Pinpoint the cell where the given text exists, returning its (X, Y) midpoint coordinate. 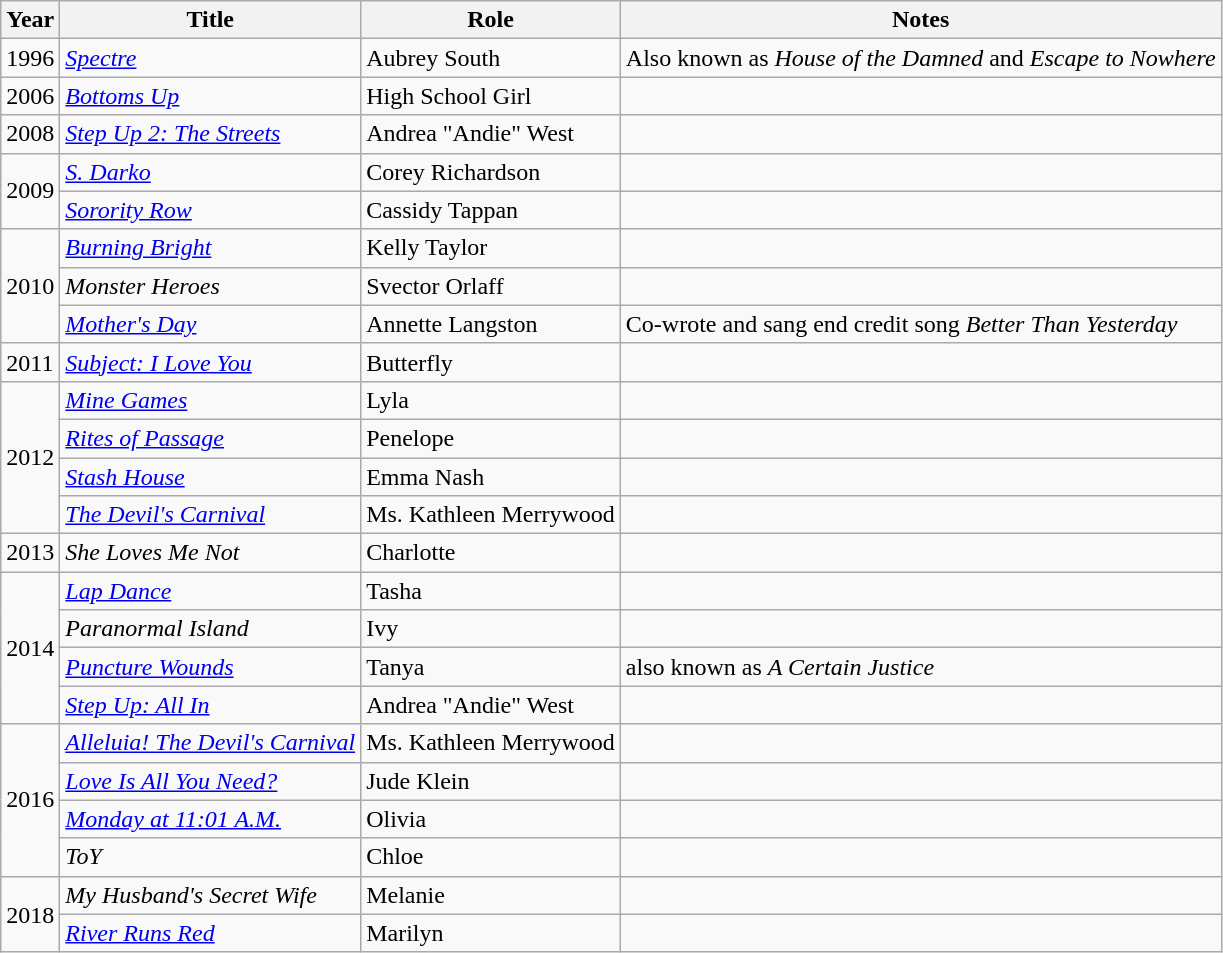
2016 (30, 800)
Co-wrote and sang end credit song Better Than Yesterday (920, 324)
Monday at 11:01 A.M. (210, 819)
ToY (210, 857)
River Runs Red (210, 933)
Chloe (491, 857)
also known as A Certain Justice (920, 667)
Step Up: All In (210, 705)
My Husband's Secret Wife (210, 895)
Also known as House of the Damned and Escape to Nowhere (920, 58)
1996 (30, 58)
Puncture Wounds (210, 667)
2010 (30, 286)
Role (491, 20)
Lyla (491, 400)
Kelly Taylor (491, 248)
Penelope (491, 438)
Monster Heroes (210, 286)
The Devil's Carnival (210, 515)
Jude Klein (491, 781)
Notes (920, 20)
2012 (30, 457)
2018 (30, 914)
She Loves Me Not (210, 553)
2013 (30, 553)
Subject: I Love You (210, 362)
Stash House (210, 477)
Rites of Passage (210, 438)
2011 (30, 362)
Title (210, 20)
Cassidy Tappan (491, 210)
Aubrey South (491, 58)
2006 (30, 96)
Marilyn (491, 933)
Olivia (491, 819)
2008 (30, 134)
Step Up 2: The Streets (210, 134)
Bottoms Up (210, 96)
Tanya (491, 667)
Mine Games (210, 400)
2009 (30, 191)
Paranormal Island (210, 629)
Annette Langston (491, 324)
Emma Nash (491, 477)
Mother's Day (210, 324)
Spectre (210, 58)
Butterfly (491, 362)
Sorority Row (210, 210)
2014 (30, 648)
Melanie (491, 895)
Svector Orlaff (491, 286)
S. Darko (210, 172)
Tasha (491, 591)
Love Is All You Need? (210, 781)
Burning Bright (210, 248)
Ivy (491, 629)
High School Girl (491, 96)
Alleluia! The Devil's Carnival (210, 743)
Corey Richardson (491, 172)
Lap Dance (210, 591)
Charlotte (491, 553)
Year (30, 20)
